Search for the cell housing the specified text and yield its (X, Y) center coordinate. 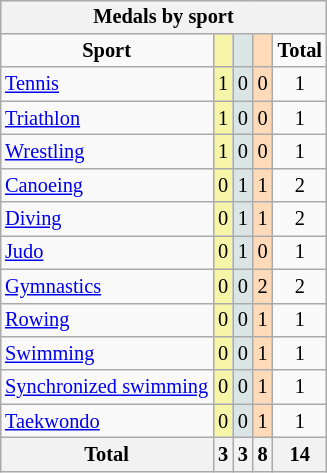
Taekwondo (106, 421)
Gymnastics (106, 286)
Wrestling (106, 152)
Tennis (106, 84)
Triathlon (106, 118)
Synchronized swimming (106, 387)
Swimming (106, 354)
14 (300, 455)
Sport (106, 51)
Rowing (106, 320)
Diving (106, 219)
Judo (106, 253)
Canoeing (106, 185)
8 (263, 455)
Medals by sport (164, 17)
